Search for the cell housing the specified text and yield its (x, y) center coordinate. 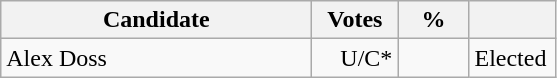
Alex Doss (156, 58)
Candidate (156, 20)
Votes (355, 20)
Elected (512, 58)
% (434, 20)
U/C* (355, 58)
